Provide the [X, Y] coordinate of the cell's center where the given text is located.  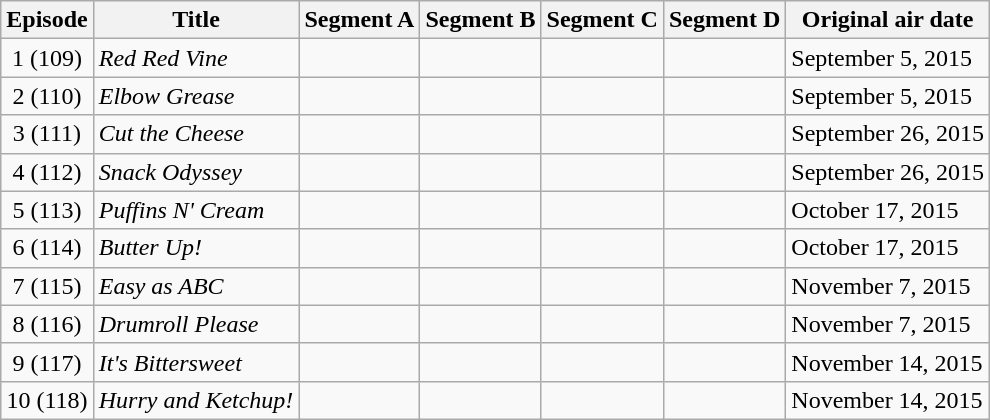
Title [196, 20]
Episode [47, 20]
7 (115) [47, 286]
10 (118) [47, 400]
3 (111) [47, 134]
Cut the Cheese [196, 134]
Puffins N' Cream [196, 210]
Red Red Vine [196, 58]
1 (109) [47, 58]
5 (113) [47, 210]
It's Bittersweet [196, 362]
Hurry and Ketchup! [196, 400]
2 (110) [47, 96]
Original air date [888, 20]
6 (114) [47, 248]
Butter Up! [196, 248]
8 (116) [47, 324]
Drumroll Please [196, 324]
Segment B [480, 20]
Elbow Grease [196, 96]
Segment D [724, 20]
9 (117) [47, 362]
Segment A [360, 20]
4 (112) [47, 172]
Easy as ABC [196, 286]
Snack Odyssey [196, 172]
Segment C [602, 20]
